Scan for the cell matching the given text and deliver its [X, Y] coordinate at center. 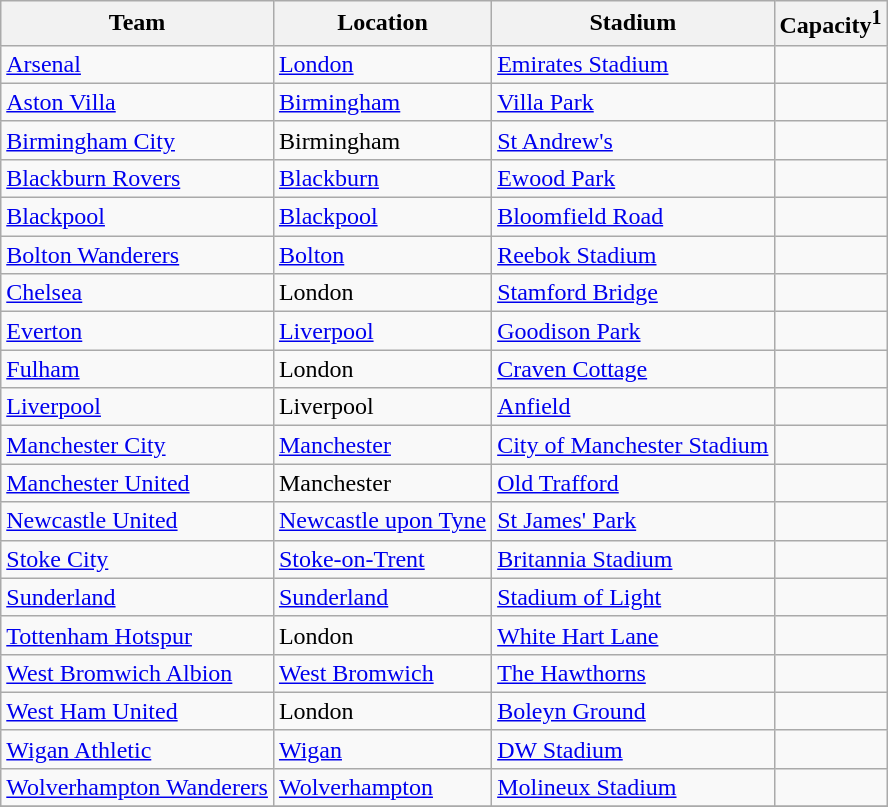
Ewood Park [633, 178]
Stoke-on-Trent [382, 559]
Blackburn [382, 178]
Stadium of Light [633, 597]
Old Trafford [633, 483]
St James' Park [633, 521]
Birmingham City [138, 140]
Villa Park [633, 102]
Capacity1 [830, 24]
Emirates Stadium [633, 64]
Newcastle United [138, 521]
Reebok Stadium [633, 255]
Bolton Wanderers [138, 255]
DW Stadium [633, 749]
Stadium [633, 24]
Stoke City [138, 559]
Wigan [382, 749]
Chelsea [138, 293]
Newcastle upon Tyne [382, 521]
Manchester United [138, 483]
Aston Villa [138, 102]
Britannia Stadium [633, 559]
West Bromwich [382, 673]
Wolverhampton [382, 787]
The Hawthorns [633, 673]
St Andrew's [633, 140]
Team [138, 24]
Bolton [382, 255]
Craven Cottage [633, 369]
Manchester City [138, 445]
Stamford Bridge [633, 293]
West Bromwich Albion [138, 673]
Tottenham Hotspur [138, 635]
Boleyn Ground [633, 711]
Molineux Stadium [633, 787]
Fulham [138, 369]
Wolverhampton Wanderers [138, 787]
Arsenal [138, 64]
Bloomfield Road [633, 217]
Goodison Park [633, 331]
West Ham United [138, 711]
Wigan Athletic [138, 749]
Everton [138, 331]
White Hart Lane [633, 635]
Anfield [633, 407]
Location [382, 24]
Blackburn Rovers [138, 178]
City of Manchester Stadium [633, 445]
